Provide the [x, y] coordinate of the cell's center where the given text is located.  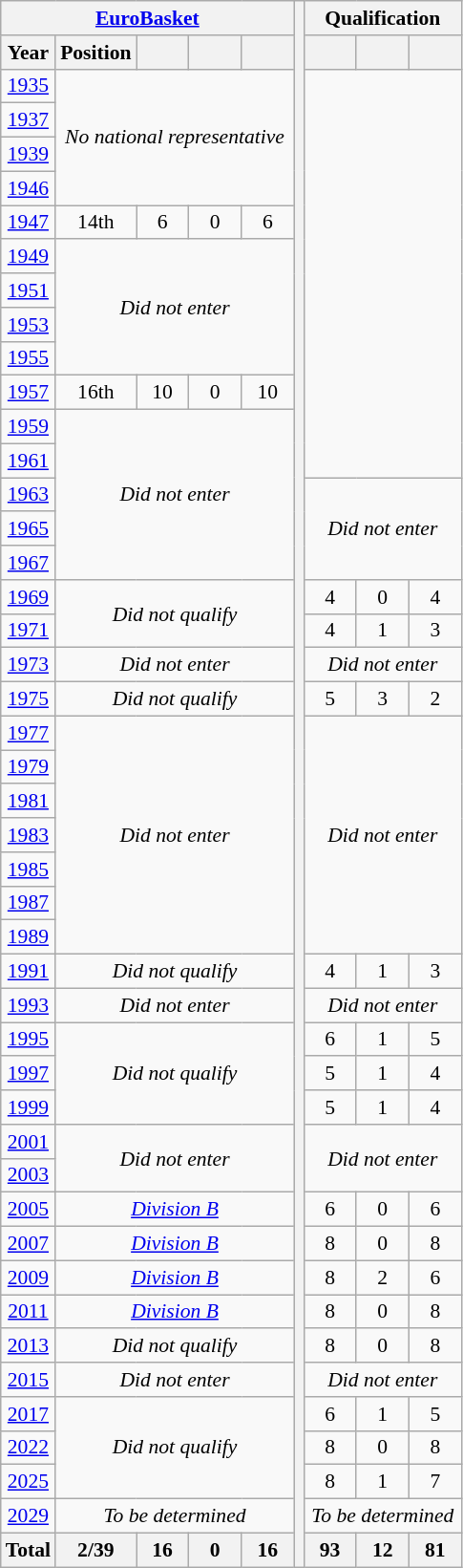
1963 [29, 495]
1973 [29, 665]
1957 [29, 393]
81 [435, 1550]
2007 [29, 1244]
Total [29, 1550]
Year [29, 53]
1999 [29, 1107]
14th [95, 223]
Qualification [382, 18]
1981 [29, 802]
2022 [29, 1448]
2029 [29, 1516]
1995 [29, 1040]
1975 [29, 699]
16th [95, 393]
7 [435, 1482]
1951 [29, 290]
2015 [29, 1380]
1977 [29, 733]
Position [95, 53]
1985 [29, 870]
1946 [29, 188]
2025 [29, 1482]
No national representative [175, 137]
1991 [29, 972]
2/39 [95, 1550]
2009 [29, 1278]
1969 [29, 597]
1939 [29, 155]
1955 [29, 358]
EuroBasket [147, 18]
1993 [29, 1005]
1961 [29, 461]
1947 [29, 223]
1953 [29, 325]
1997 [29, 1074]
1967 [29, 563]
1971 [29, 631]
12 [382, 1550]
2003 [29, 1175]
1949 [29, 257]
1937 [29, 120]
2013 [29, 1346]
2011 [29, 1312]
1965 [29, 529]
1979 [29, 767]
1989 [29, 937]
2005 [29, 1210]
1959 [29, 427]
1935 [29, 86]
93 [330, 1550]
2001 [29, 1142]
1983 [29, 835]
2017 [29, 1414]
1987 [29, 903]
